Scan for the cell matching the given text and deliver its [X, Y] coordinate at center. 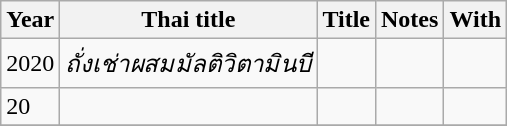
Notes [409, 20]
2020 [30, 64]
20 [30, 106]
Title [346, 20]
ถั่งเช่าผสมมัลติวิตามินบี [188, 64]
Year [30, 20]
Thai title [188, 20]
With [476, 20]
